Scan for the cell matching the given text and deliver its (x, y) coordinate at center. 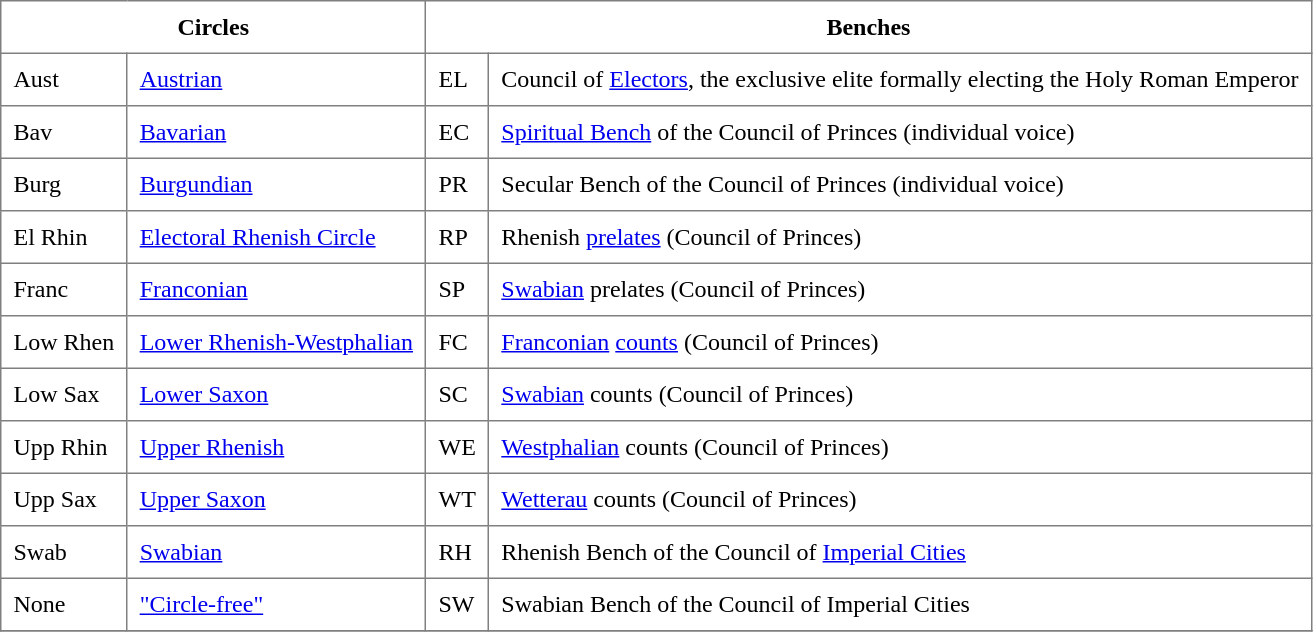
Bav (64, 132)
FC (458, 342)
WE (458, 447)
Benches (868, 27)
Secular Bench of the Council of Princes (individual voice) (900, 184)
Burg (64, 184)
Swabian counts (Council of Princes) (900, 394)
Upper Saxon (276, 499)
Swabian Bench of the Council of Imperial Cities (900, 604)
Low Sax (64, 394)
SP (458, 289)
SC (458, 394)
Spiritual Bench of the Council of Princes (individual voice) (900, 132)
Westphalian counts (Council of Princes) (900, 447)
Council of Electors, the exclusive elite formally electing the Holy Roman Emperor (900, 79)
Swab (64, 552)
Circles (214, 27)
Franconian counts (Council of Princes) (900, 342)
Franconian (276, 289)
Rhenish prelates (Council of Princes) (900, 237)
Lower Saxon (276, 394)
EC (458, 132)
Swabian prelates (Council of Princes) (900, 289)
WT (458, 499)
Upp Sax (64, 499)
Aust (64, 79)
EL (458, 79)
None (64, 604)
RP (458, 237)
"Circle-free" (276, 604)
Burgundian (276, 184)
RH (458, 552)
SW (458, 604)
Upper Rhenish (276, 447)
Franc (64, 289)
Austrian (276, 79)
Electoral Rhenish Circle (276, 237)
PR (458, 184)
Lower Rhenish-Westphalian (276, 342)
Rhenish Bench of the Council of Imperial Cities (900, 552)
Bavarian (276, 132)
Low Rhen (64, 342)
El Rhin (64, 237)
Upp Rhin (64, 447)
Swabian (276, 552)
Wetterau counts (Council of Princes) (900, 499)
